Scan for the cell matching the given text and deliver its (x, y) coordinate at center. 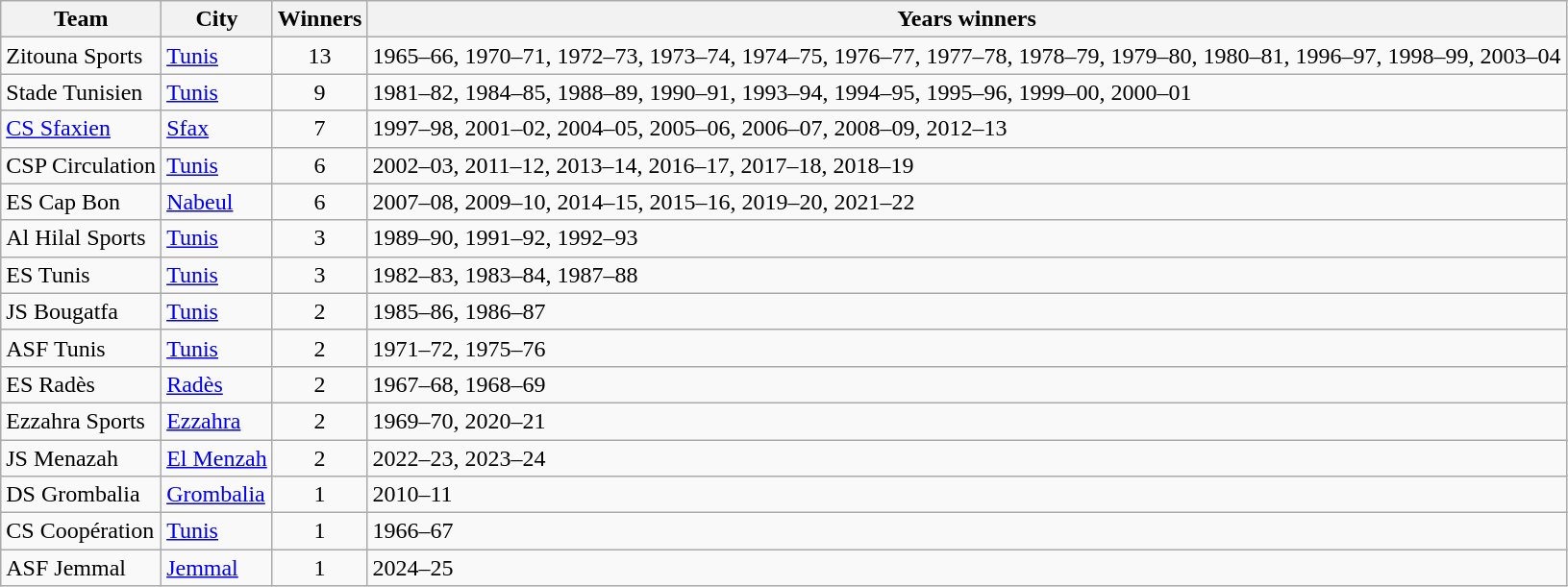
2007–08, 2009–10, 2014–15, 2015–16, 2019–20, 2021–22 (967, 202)
Al Hilal Sports (81, 238)
2002–03, 2011–12, 2013–14, 2016–17, 2017–18, 2018–19 (967, 165)
Ezzahra (217, 421)
2022–23, 2023–24 (967, 458)
ES Tunis (81, 275)
ES Cap Bon (81, 202)
ASF Jemmal (81, 568)
Years winners (967, 19)
ASF Tunis (81, 348)
ES Radès (81, 384)
Sfax (217, 129)
9 (319, 92)
DS Grombalia (81, 495)
1989–90, 1991–92, 1992–93 (967, 238)
Stade Tunisien (81, 92)
Ezzahra Sports (81, 421)
JS Bougatfa (81, 311)
1969–70, 2020–21 (967, 421)
JS Menazah (81, 458)
CS Coopération (81, 531)
1966–67 (967, 531)
Radès (217, 384)
Team (81, 19)
CS Sfaxien (81, 129)
7 (319, 129)
1985–86, 1986–87 (967, 311)
Grombalia (217, 495)
1967–68, 1968–69 (967, 384)
1965–66, 1970–71, 1972–73, 1973–74, 1974–75, 1976–77, 1977–78, 1978–79, 1979–80, 1980–81, 1996–97, 1998–99, 2003–04 (967, 56)
City (217, 19)
Winners (319, 19)
CSP Circulation (81, 165)
1997–98, 2001–02, 2004–05, 2005–06, 2006–07, 2008–09, 2012–13 (967, 129)
El Menzah (217, 458)
Zitouna Sports (81, 56)
2010–11 (967, 495)
13 (319, 56)
2024–25 (967, 568)
1981–82, 1984–85, 1988–89, 1990–91, 1993–94, 1994–95, 1995–96, 1999–00, 2000–01 (967, 92)
Jemmal (217, 568)
1971–72, 1975–76 (967, 348)
1982–83, 1983–84, 1987–88 (967, 275)
Nabeul (217, 202)
